Provide the [X, Y] coordinate of the cell's center where the given text is located.  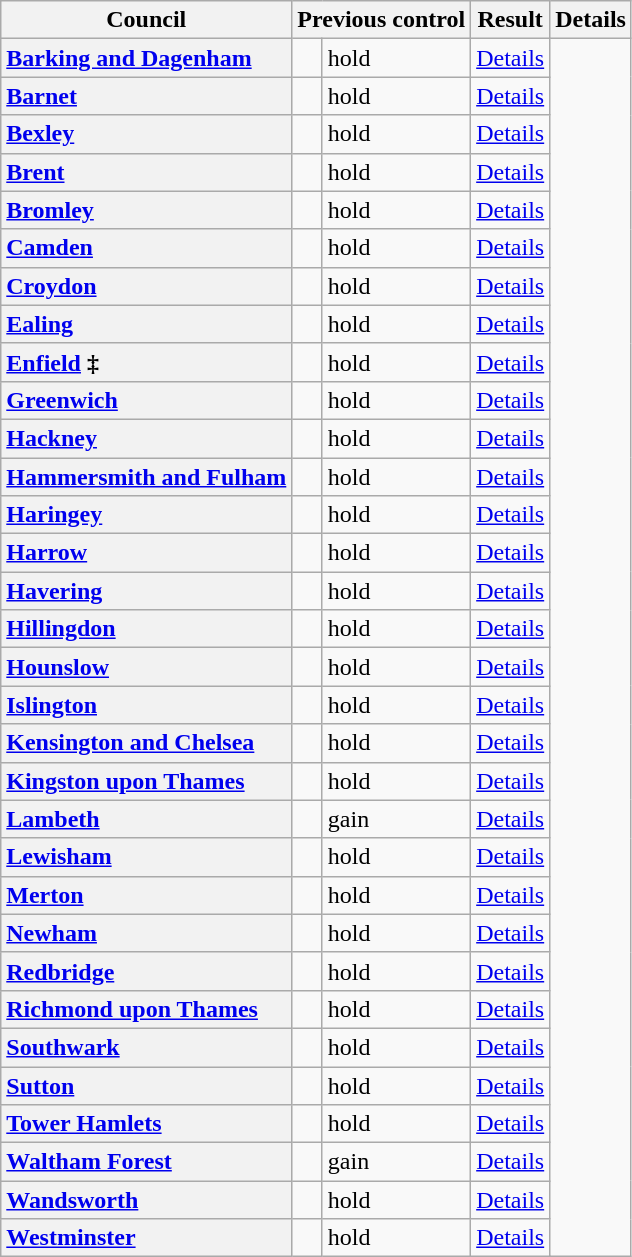
Wandsworth [146, 1200]
Westminster [146, 1238]
Bexley [146, 134]
Newham [146, 933]
Sutton [146, 1085]
Tower Hamlets [146, 1124]
Council [146, 20]
Islington [146, 705]
Brent [146, 172]
Kingston upon Thames [146, 781]
Hounslow [146, 667]
Previous control [382, 20]
Lambeth [146, 819]
Southwark [146, 1047]
Camden [146, 248]
Merton [146, 895]
Lewisham [146, 857]
Result [510, 20]
Croydon [146, 286]
Harrow [146, 553]
Hillingdon [146, 629]
Richmond upon Thames [146, 1009]
Barnet [146, 96]
Waltham Forest [146, 1162]
Havering [146, 591]
Barking and Dagenham [146, 58]
Hackney [146, 438]
Hammersmith and Fulham [146, 477]
Kensington and Chelsea [146, 743]
Greenwich [146, 400]
Redbridge [146, 971]
Haringey [146, 515]
Ealing [146, 324]
Enfield ‡ [146, 362]
Bromley [146, 210]
